Provide the (X, Y) coordinate of the cell's center where the given text is located.  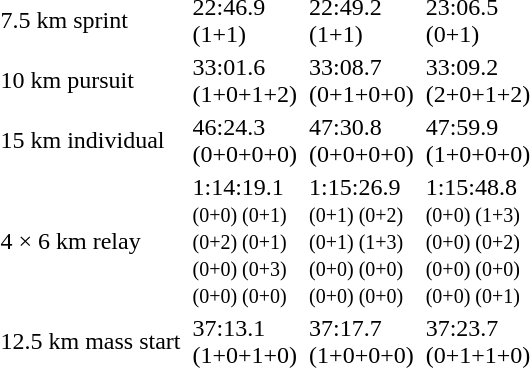
47:30.8(0+0+0+0) (362, 140)
33:08.7(0+1+0+0) (362, 80)
1:15:26.9(0+1) (0+2)(0+1) (1+3)(0+0) (0+0)(0+0) (0+0) (362, 241)
1:14:19.1(0+0) (0+1)(0+2) (0+1)(0+0) (0+3)(0+0) (0+0) (245, 241)
33:01.6(1+0+1+2) (245, 80)
46:24.3(0+0+0+0) (245, 140)
